Return [x, y] of the center of cell containing provided text 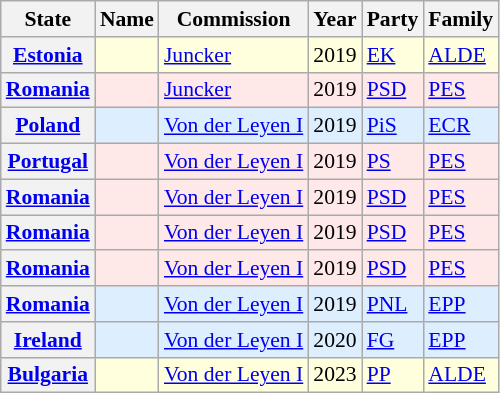
State [48, 19]
Poland [48, 126]
PiS [393, 126]
PS [393, 162]
Estonia [48, 55]
Name [127, 19]
Bulgaria [48, 375]
ECR [460, 126]
2020 [334, 340]
Party [393, 19]
2023 [334, 375]
Ireland [48, 340]
Commission [234, 19]
EK [393, 55]
Portugal [48, 162]
Year [334, 19]
PNL [393, 304]
FG [393, 340]
PP [393, 375]
Family [460, 19]
